Extract the (x, y) coordinate from the center of the cell holding the provided text.  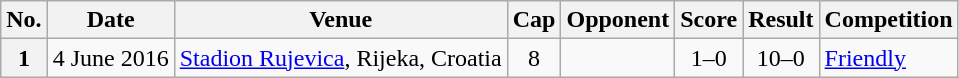
Cap (534, 20)
1 (24, 58)
Competition (888, 20)
10–0 (781, 58)
Venue (340, 20)
8 (534, 58)
Result (781, 20)
Stadion Rujevica, Rijeka, Croatia (340, 58)
4 June 2016 (110, 58)
Friendly (888, 58)
Date (110, 20)
No. (24, 20)
Score (709, 20)
Opponent (618, 20)
1–0 (709, 58)
